Locate the cell with the specified text and output its (x, y) center coordinate. 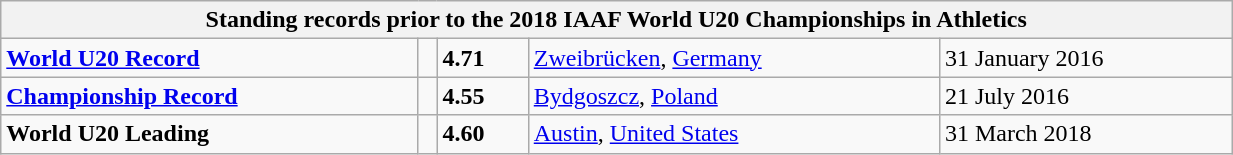
Standing records prior to the 2018 IAAF World U20 Championships in Athletics (616, 20)
World U20 Record (210, 58)
4.55 (482, 96)
4.71 (482, 58)
Championship Record (210, 96)
World U20 Leading (210, 134)
31 March 2018 (1085, 134)
31 January 2016 (1085, 58)
Zweibrücken, Germany (734, 58)
4.60 (482, 134)
Bydgoszcz, Poland (734, 96)
Austin, United States (734, 134)
21 July 2016 (1085, 96)
